Find where the given text appears and provide that cell's center as (X, Y) coordinate. 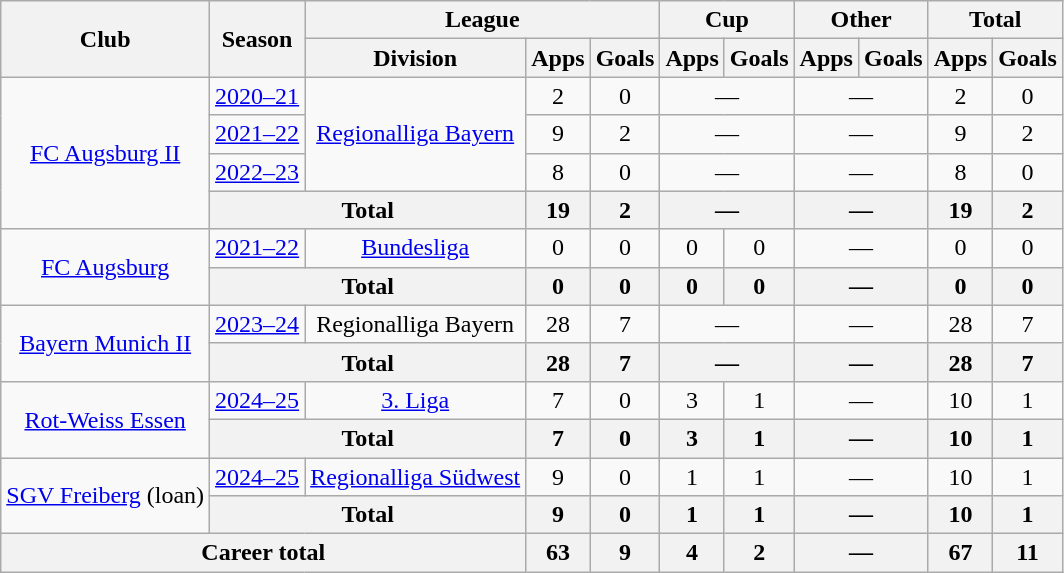
63 (558, 553)
2020–21 (258, 96)
4 (692, 553)
2022–23 (258, 172)
Cup (727, 20)
2023–24 (258, 324)
Club (106, 39)
League (482, 20)
3. Liga (416, 400)
67 (960, 553)
Rot-Weiss Essen (106, 419)
Career total (264, 553)
SGV Freiberg (loan) (106, 496)
Regionalliga Südwest (416, 477)
FC Augsburg II (106, 153)
FC Augsburg (106, 267)
Season (258, 39)
Other (861, 20)
Bundesliga (416, 248)
Bayern Munich II (106, 343)
Division (416, 58)
11 (1028, 553)
